Return [X, Y] of the center of cell containing provided text 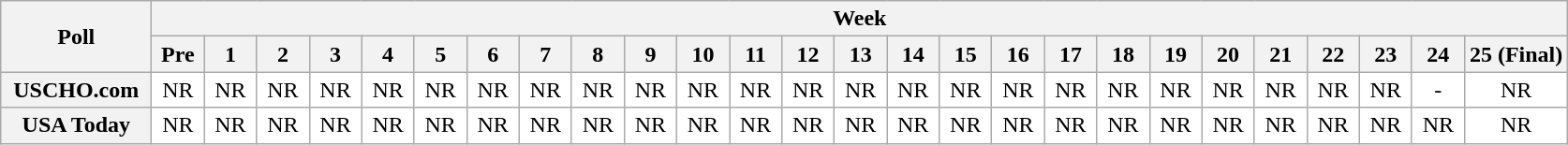
16 [1018, 54]
6 [493, 54]
3 [335, 54]
8 [598, 54]
9 [650, 54]
- [1438, 90]
USCHO.com [77, 90]
1 [230, 54]
USA Today [77, 125]
21 [1280, 54]
15 [966, 54]
19 [1176, 54]
24 [1438, 54]
Pre [178, 54]
10 [703, 54]
Week [860, 19]
Poll [77, 36]
22 [1333, 54]
4 [388, 54]
7 [545, 54]
11 [755, 54]
23 [1385, 54]
20 [1228, 54]
18 [1123, 54]
13 [861, 54]
2 [283, 54]
14 [913, 54]
25 (Final) [1516, 54]
5 [440, 54]
17 [1071, 54]
12 [808, 54]
